Return the [x, y] coordinate for the center point of the cell that contains the specified text.  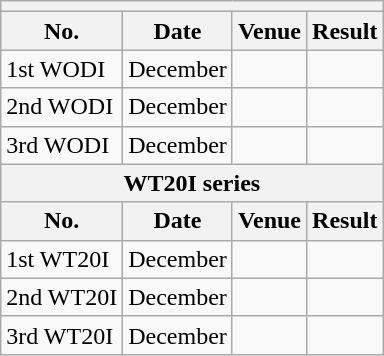
1st WODI [62, 69]
2nd WODI [62, 107]
WT20I series [192, 183]
1st WT20I [62, 259]
3rd WODI [62, 145]
3rd WT20I [62, 335]
2nd WT20I [62, 297]
